Return [X, Y] of the center of cell containing provided text 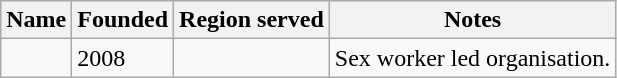
Founded [123, 20]
Name [36, 20]
Notes [472, 20]
Sex worker led organisation. [472, 58]
Region served [252, 20]
2008 [123, 58]
